Detect which cell encompasses the target text, then output its (X, Y) center coordinate. 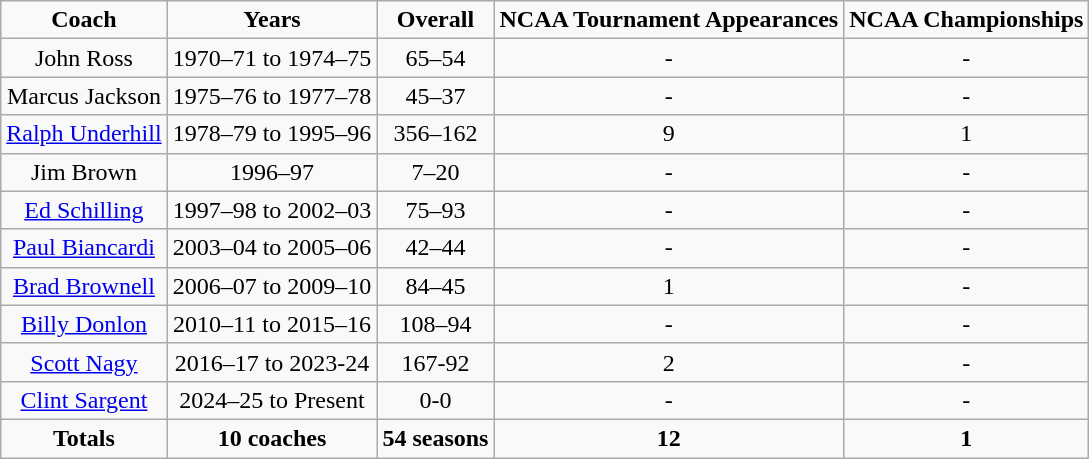
75–93 (436, 210)
2016–17 to 2023-24 (272, 362)
1978–79 to 1995–96 (272, 134)
Coach (84, 20)
Jim Brown (84, 172)
John Ross (84, 58)
65–54 (436, 58)
0-0 (436, 400)
45–37 (436, 96)
1996–97 (272, 172)
7–20 (436, 172)
2 (669, 362)
NCAA Championships (966, 20)
2003–04 to 2005–06 (272, 248)
NCAA Tournament Appearances (669, 20)
2006–07 to 2009–10 (272, 286)
1997–98 to 2002–03 (272, 210)
356–162 (436, 134)
Scott Nagy (84, 362)
Billy Donlon (84, 324)
Marcus Jackson (84, 96)
Overall (436, 20)
12 (669, 438)
1970–71 to 1974–75 (272, 58)
2010–11 to 2015–16 (272, 324)
9 (669, 134)
Paul Biancardi (84, 248)
Ralph Underhill (84, 134)
42–44 (436, 248)
167-92 (436, 362)
Clint Sargent (84, 400)
108–94 (436, 324)
2024–25 to Present (272, 400)
Totals (84, 438)
1975–76 to 1977–78 (272, 96)
84–45 (436, 286)
10 coaches (272, 438)
Brad Brownell (84, 286)
Ed Schilling (84, 210)
54 seasons (436, 438)
Years (272, 20)
